Output the [x, y] coordinate of the center of the cell containing the given text.  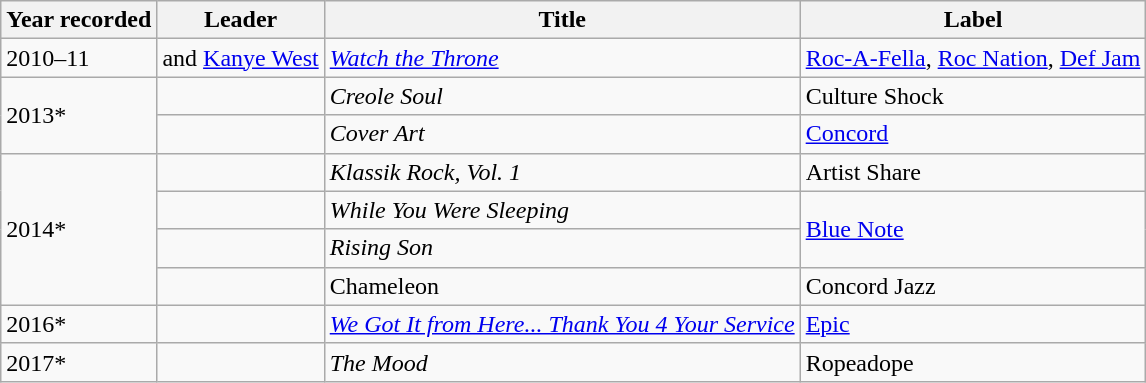
Rising Son [562, 248]
Cover Art [562, 134]
2013* [79, 115]
Leader [240, 20]
Year recorded [79, 20]
Watch the Throne [562, 58]
Concord Jazz [973, 286]
Artist Share [973, 172]
Title [562, 20]
2014* [79, 229]
While You Were Sleeping [562, 210]
The Mood [562, 362]
Klassik Rock, Vol. 1 [562, 172]
Culture Shock [973, 96]
and Kanye West [240, 58]
We Got It from Here... Thank You 4 Your Service [562, 324]
2017* [79, 362]
2010–11 [79, 58]
Chameleon [562, 286]
Ropeadope [973, 362]
Epic [973, 324]
Concord [973, 134]
2016* [79, 324]
Roc-A-Fella, Roc Nation, Def Jam [973, 58]
Creole Soul [562, 96]
Blue Note [973, 229]
Label [973, 20]
